Determine the (X, Y) coordinate at the center of the cell enclosing the given text.  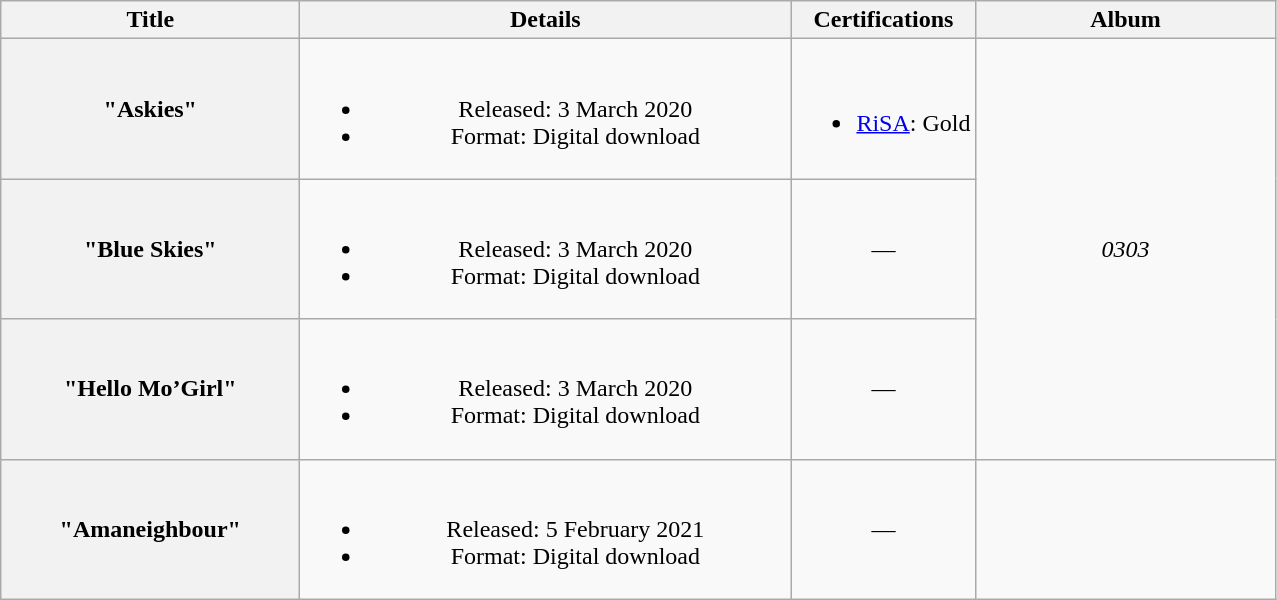
Album (1126, 20)
Title (150, 20)
"Amaneighbour" (150, 529)
Certifications (884, 20)
RiSA: Gold (884, 109)
Details (546, 20)
"Hello Mo’Girl" (150, 389)
0303 (1126, 249)
"Blue Skies" (150, 249)
Released: 5 February 2021Format: Digital download (546, 529)
"Askies" (150, 109)
